Return [X, Y] of the center of cell containing provided text 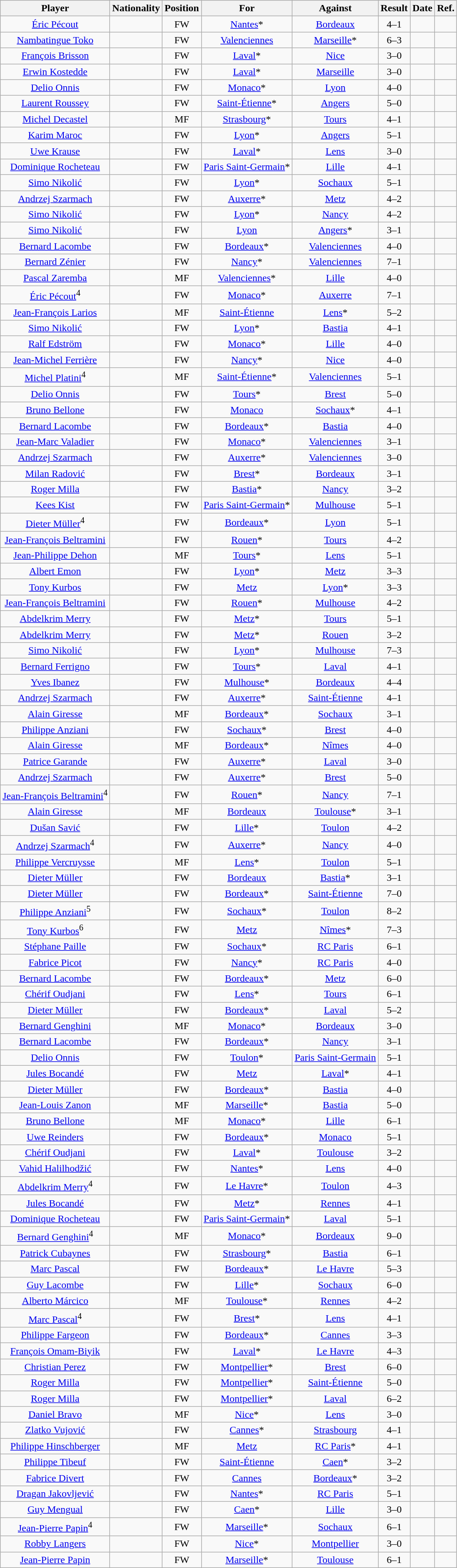
Jean-Pierre Papin [55, 1560]
Bernard Zénier [55, 262]
Philippe Hinschberger [55, 1446]
Éric Pécout4 [55, 295]
Nîmes [335, 745]
Le Havre* [247, 1186]
6–2 [394, 1398]
Jean-François Larios [55, 312]
Philippe Fargeon [55, 1335]
6–3 [394, 40]
Fabrice Divert [55, 1478]
Uwe Krause [55, 151]
François Brisson [55, 56]
Christian Perez [55, 1367]
Jean-Philippe Dehon [55, 555]
Pascal Zaremba [55, 278]
Bernard Ferrigno [55, 666]
Nambatingue Toko [55, 40]
8–2 [394, 911]
Strasbourg [335, 1430]
Alberto Márcico [55, 1301]
Laurent Roussey [55, 103]
7–0 [394, 894]
Against [335, 8]
Angers* [335, 230]
Michel Platini4 [55, 377]
Ref. [446, 8]
Jean-Pierre Papin4 [55, 1527]
Guy Lacombe [55, 1285]
Nationality [136, 8]
4–4 [394, 682]
Jean-Marc Valadier [55, 441]
Guy Mengual [55, 1509]
Valenciennes* [247, 278]
Patrick Cubaynes [55, 1253]
Éric Pécout [55, 24]
Fabrice Picot [55, 962]
RC Paris* [335, 1446]
Dragan Jakovljević [55, 1493]
Philippe Anziani [55, 730]
Jean-Michel Ferrière [55, 360]
Albert Emon [55, 571]
Mulhouse* [247, 682]
Dušan Savić [55, 828]
Paris Saint-Germain [335, 1057]
Philippe Anziani5 [55, 911]
Rouen [335, 635]
Auxerre [335, 295]
For [247, 8]
Dieter Müller4 [55, 522]
Stéphane Paille [55, 947]
Result [394, 8]
Bernard Genghini4 [55, 1236]
Jean-Louis Zanon [55, 1105]
Erwin Kostedde [55, 72]
Andrzej Szarmach4 [55, 845]
Abdelkrim Merry4 [55, 1186]
Jean-François Beltramini4 [55, 795]
Michel Decastel [55, 119]
François Omam-Biyik [55, 1351]
Marseille [335, 72]
Karim Maroc [55, 135]
Date [422, 8]
Montpellier [335, 1544]
Toulon* [247, 1057]
Bernard Genghini [55, 1026]
5–3 [394, 1269]
Ralf Edström [55, 344]
Uwe Reinders [55, 1137]
Marc Pascal4 [55, 1318]
Cannes* [247, 1430]
Nîmes* [335, 930]
Yves Ibanez [55, 682]
Player [55, 8]
Philippe Tibeuf [55, 1462]
Milan Radović [55, 474]
Daniel Bravo [55, 1414]
9–0 [394, 1236]
Philippe Vercruysse [55, 862]
Robby Langers [55, 1544]
Position [182, 8]
Vahid Halilhodžić [55, 1169]
Kees Kist [55, 505]
Tony Kurbos [55, 587]
Marc Pascal [55, 1269]
Zlatko Vujović [55, 1430]
Tony Kurbos6 [55, 930]
Patrice Garande [55, 761]
